Pinpoint the cell where the given text exists, returning its (x, y) midpoint coordinate. 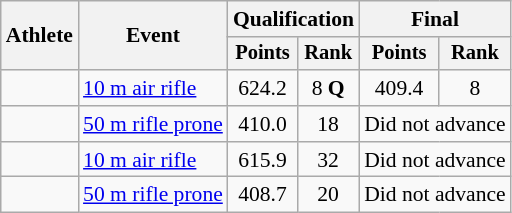
8 Q (328, 88)
410.0 (262, 124)
Qualification (294, 19)
18 (328, 124)
32 (328, 160)
Final (435, 19)
20 (328, 195)
409.4 (399, 88)
Event (153, 36)
624.2 (262, 88)
Athlete (40, 36)
408.7 (262, 195)
615.9 (262, 160)
8 (475, 88)
